Provide the [X, Y] coordinate of the cell's center where the given text is located.  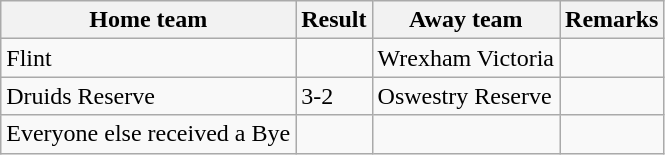
Oswestry Reserve [466, 96]
Everyone else received a Bye [148, 134]
Wrexham Victoria [466, 58]
Away team [466, 20]
Remarks [612, 20]
Home team [148, 20]
Result [334, 20]
Druids Reserve [148, 96]
Flint [148, 58]
3-2 [334, 96]
